Search for the cell housing the specified text and yield its (X, Y) center coordinate. 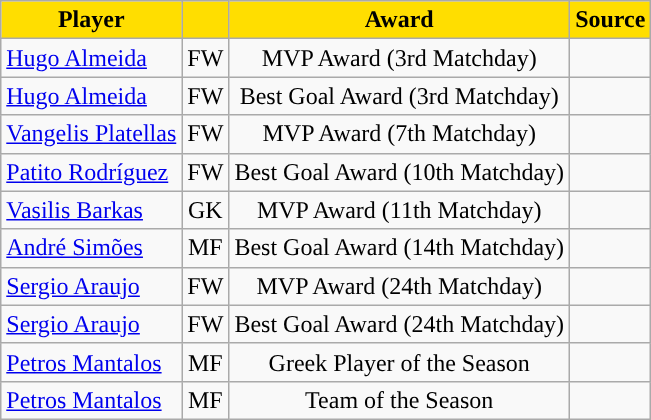
Award (400, 20)
MVP Award (3rd Matchday) (400, 58)
Patito Rodríguez (92, 172)
MVP Award (7th Matchday) (400, 134)
GK (206, 210)
Best Goal Award (10th Matchday) (400, 172)
Source (610, 20)
Player (92, 20)
Vasilis Barkas (92, 210)
MVP Award (24th Matchday) (400, 286)
André Simões (92, 248)
Best Goal Award (24th Matchday) (400, 324)
Best Goal Award (3rd Matchday) (400, 96)
Greek Player of the Season (400, 362)
MVP Award (11th Matchday) (400, 210)
Team of the Season (400, 400)
Vangelis Platellas (92, 134)
Best Goal Award (14th Matchday) (400, 248)
